Capture the cell that displays the provided text and extract its (x, y) central coordinate. 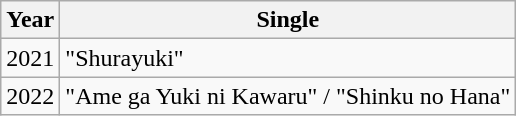
Single (288, 20)
"Shurayuki" (288, 58)
Year (30, 20)
2021 (30, 58)
2022 (30, 96)
"Ame ga Yuki ni Kawaru" / "Shinku no Hana" (288, 96)
